From the cell containing the given text, extract its center point as (X, Y) coordinate. 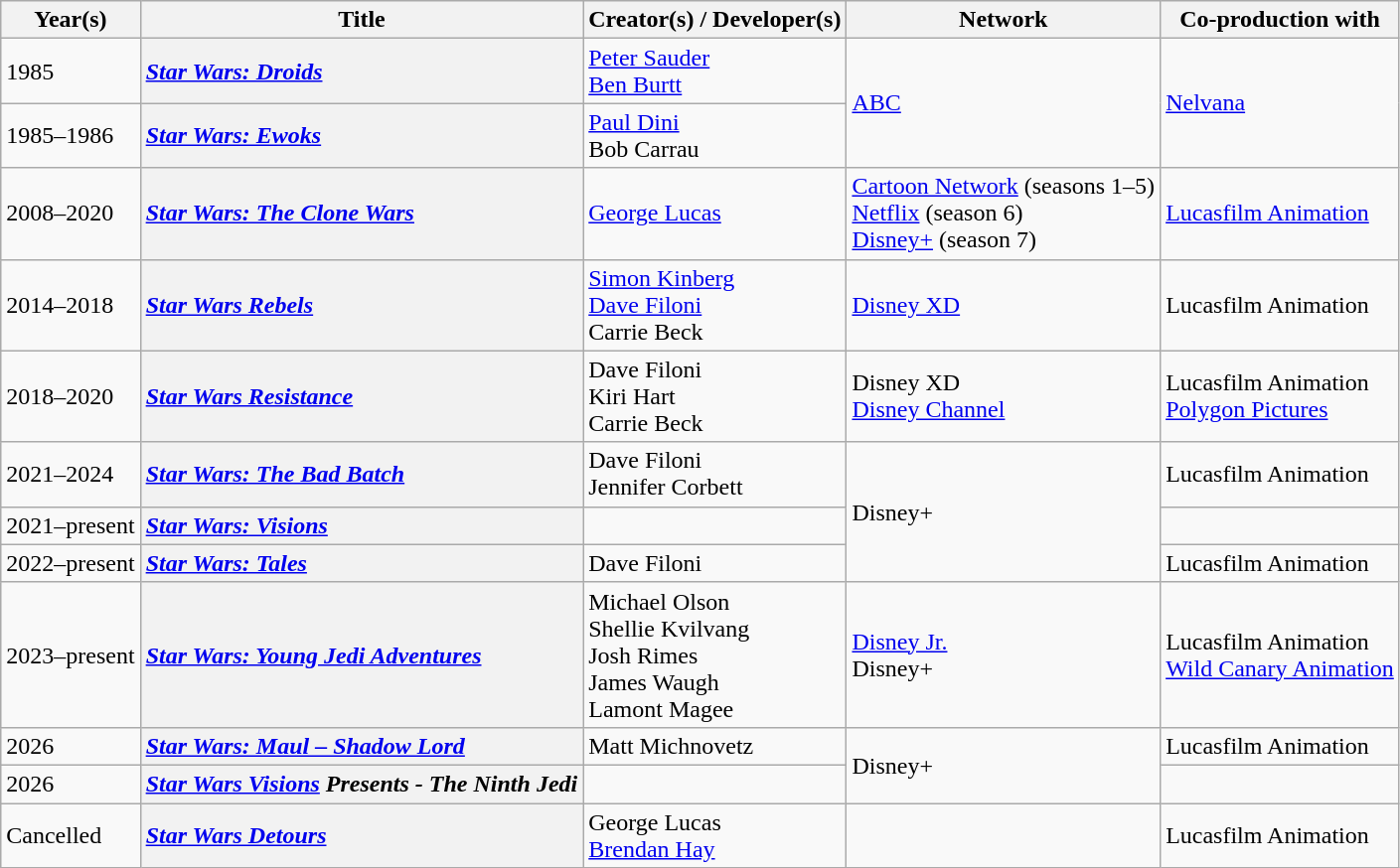
Star Wars Visions Presents - The Ninth Jedi (362, 784)
Creator(s) / Developer(s) (715, 20)
2022–present (71, 563)
Lucasfilm AnimationPolygon Pictures (1280, 396)
Network (1004, 20)
2014–2018 (71, 305)
Nelvana (1280, 103)
2021–2024 (71, 475)
Title (362, 20)
Co-production with (1280, 20)
Star Wars: Young Jedi Adventures (362, 654)
Star Wars: Ewoks (362, 135)
2008–2020 (71, 214)
ABC (1004, 103)
Star Wars: Maul – Shadow Lord (362, 746)
1985 (71, 72)
Paul DiniBob Carrau (715, 135)
Star Wars: Tales (362, 563)
Simon KinbergDave Filoni Carrie Beck (715, 305)
Star Wars: Visions (362, 525)
Star Wars Detours (362, 834)
Disney XD (1004, 305)
Star Wars: The Clone Wars (362, 214)
Disney Jr.Disney+ (1004, 654)
George Lucas Brendan Hay (715, 834)
Disney XDDisney Channel (1004, 396)
Dave Filoni Jennifer Corbett (715, 475)
2023–present (71, 654)
2018–2020 (71, 396)
Star Wars Resistance (362, 396)
1985–1986 (71, 135)
Star Wars: Droids (362, 72)
Year(s) (71, 20)
Michael OlsonShellie KvilvangJosh RimesJames WaughLamont Magee (715, 654)
Dave Filoni (715, 563)
Cancelled (71, 834)
Cartoon Network (seasons 1–5)Netflix (season 6)Disney+ (season 7) (1004, 214)
Peter SauderBen Burtt (715, 72)
Dave FiloniKiri HartCarrie Beck (715, 396)
Matt Michnovetz (715, 746)
Star Wars Rebels (362, 305)
Lucasfilm AnimationWild Canary Animation (1280, 654)
George Lucas (715, 214)
Star Wars: The Bad Batch (362, 475)
2021–present (71, 525)
